Return the (X, Y) coordinate for the center point of the cell that contains the specified text.  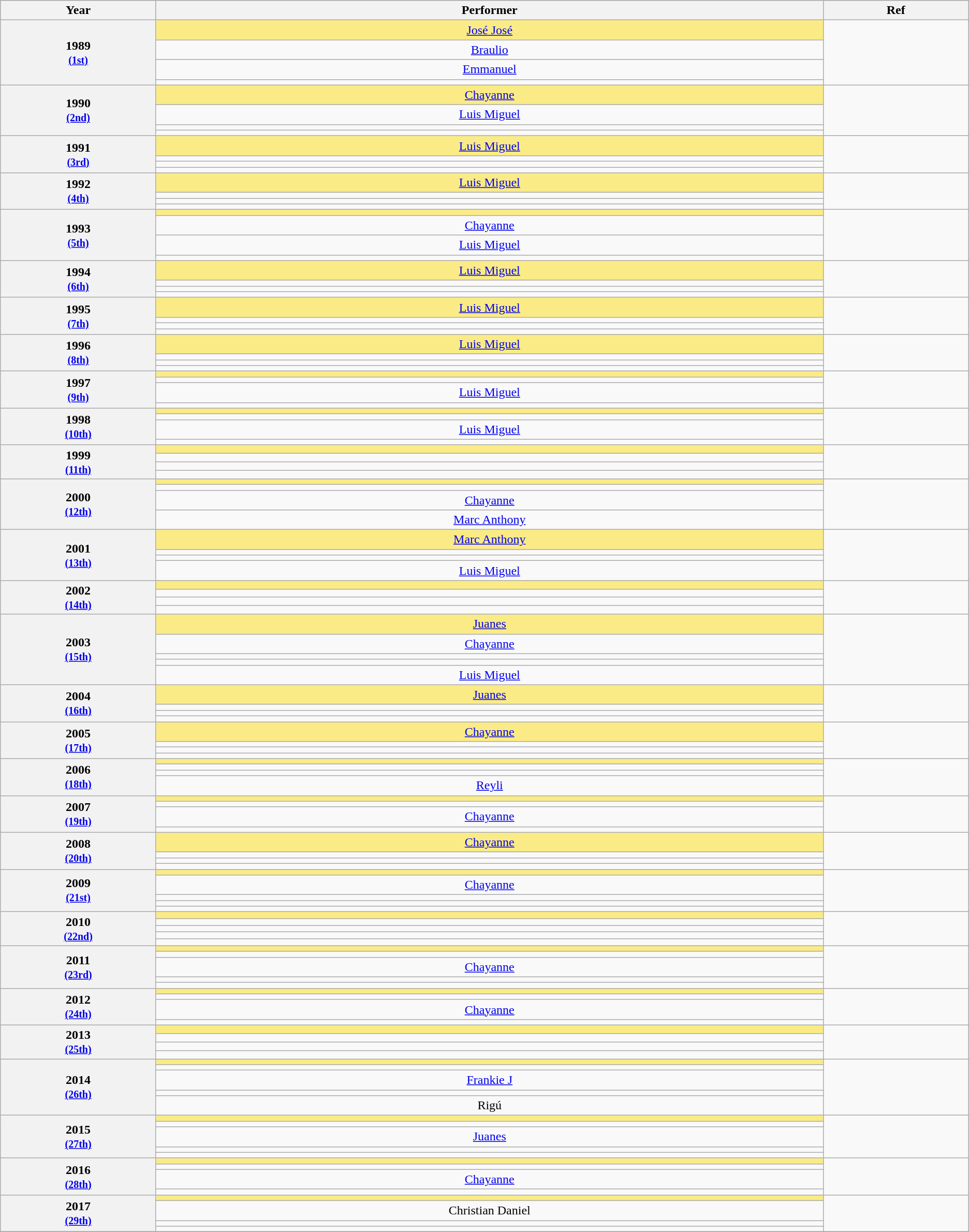
Braulio (490, 50)
2009 (21st) (79, 890)
2000 (12th) (79, 504)
1996 (8th) (79, 353)
2004 (16th) (79, 703)
1991 (3rd) (79, 154)
Christian Daniel (490, 1210)
1999 (11th) (79, 462)
1994 (6th) (79, 279)
1998 (10th) (79, 427)
2017 (29th) (79, 1213)
1997 (9th) (79, 389)
Frankie J (490, 1080)
1989 (1st) (79, 53)
Ref (895, 10)
1995 (7th) (79, 316)
2014 (26th) (79, 1086)
2016 (28th) (79, 1177)
2003 (15th) (79, 649)
2005 (17th) (79, 741)
2015 (27th) (79, 1137)
1992 (4th) (79, 192)
Reyli (490, 786)
2011 (23rd) (79, 967)
Emmanuel (490, 69)
2012 (24th) (79, 1007)
José José (490, 30)
1990 (2nd) (79, 110)
2001 (13th) (79, 555)
2002 (14th) (79, 598)
2010 (22nd) (79, 929)
2006 (18th) (79, 777)
2008 (20th) (79, 850)
1993 (5th) (79, 235)
Year (79, 10)
Performer (490, 10)
2007 (19th) (79, 814)
Rigú (490, 1106)
2013 (25th) (79, 1042)
